Provide the [X, Y] coordinate of the cell's center where the given text is located.  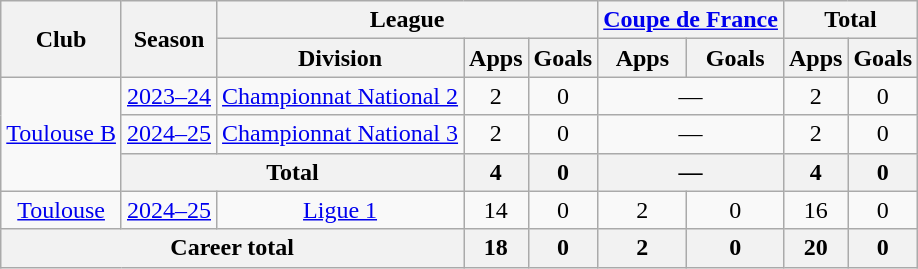
Coupe de France [691, 20]
Ligue 1 [340, 210]
Club [62, 39]
League [408, 20]
Career total [232, 248]
Championnat National 3 [340, 134]
2023–24 [168, 96]
16 [815, 210]
Season [168, 39]
Division [340, 58]
Toulouse [62, 210]
18 [496, 248]
14 [496, 210]
Championnat National 2 [340, 96]
20 [815, 248]
Toulouse B [62, 134]
